Pinpoint the cell where the given text exists, returning its (x, y) midpoint coordinate. 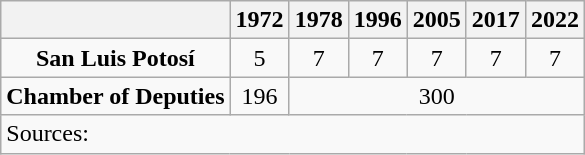
300 (436, 96)
Chamber of Deputies (116, 96)
2022 (554, 20)
1996 (378, 20)
1972 (260, 20)
5 (260, 58)
2017 (496, 20)
San Luis Potosí (116, 58)
196 (260, 96)
2005 (436, 20)
1978 (318, 20)
Sources: (293, 134)
